Identify which cell holds the provided text, then report its (X, Y) central coordinate. 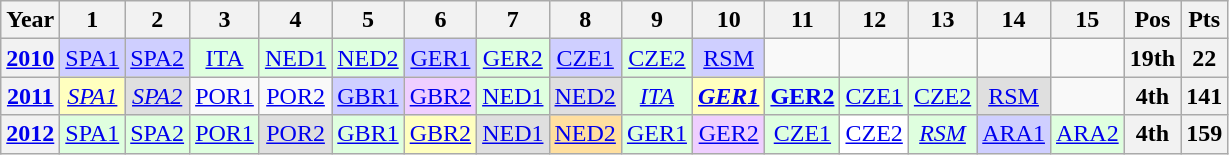
2 (158, 20)
2012 (30, 134)
2010 (30, 58)
ARA2 (1087, 134)
11 (802, 20)
19th (1152, 58)
8 (585, 20)
15 (1087, 20)
12 (874, 20)
ARA1 (1014, 134)
159 (1204, 134)
7 (513, 20)
13 (942, 20)
22 (1204, 58)
10 (728, 20)
3 (225, 20)
1 (92, 20)
5 (368, 20)
4 (295, 20)
6 (440, 20)
141 (1204, 96)
Pts (1204, 20)
14 (1014, 20)
Year (30, 20)
9 (656, 20)
2011 (30, 96)
Pos (1152, 20)
